Detect which cell encompasses the target text, then output its [x, y] center coordinate. 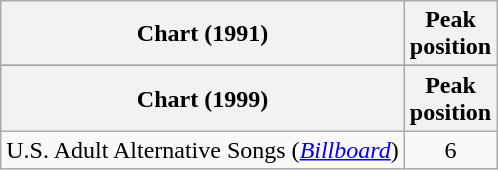
6 [450, 150]
Chart (1999) [203, 98]
Chart (1991) [203, 34]
U.S. Adult Alternative Songs (Billboard) [203, 150]
